Provide the [X, Y] coordinate of the cell's center where the given text is located.  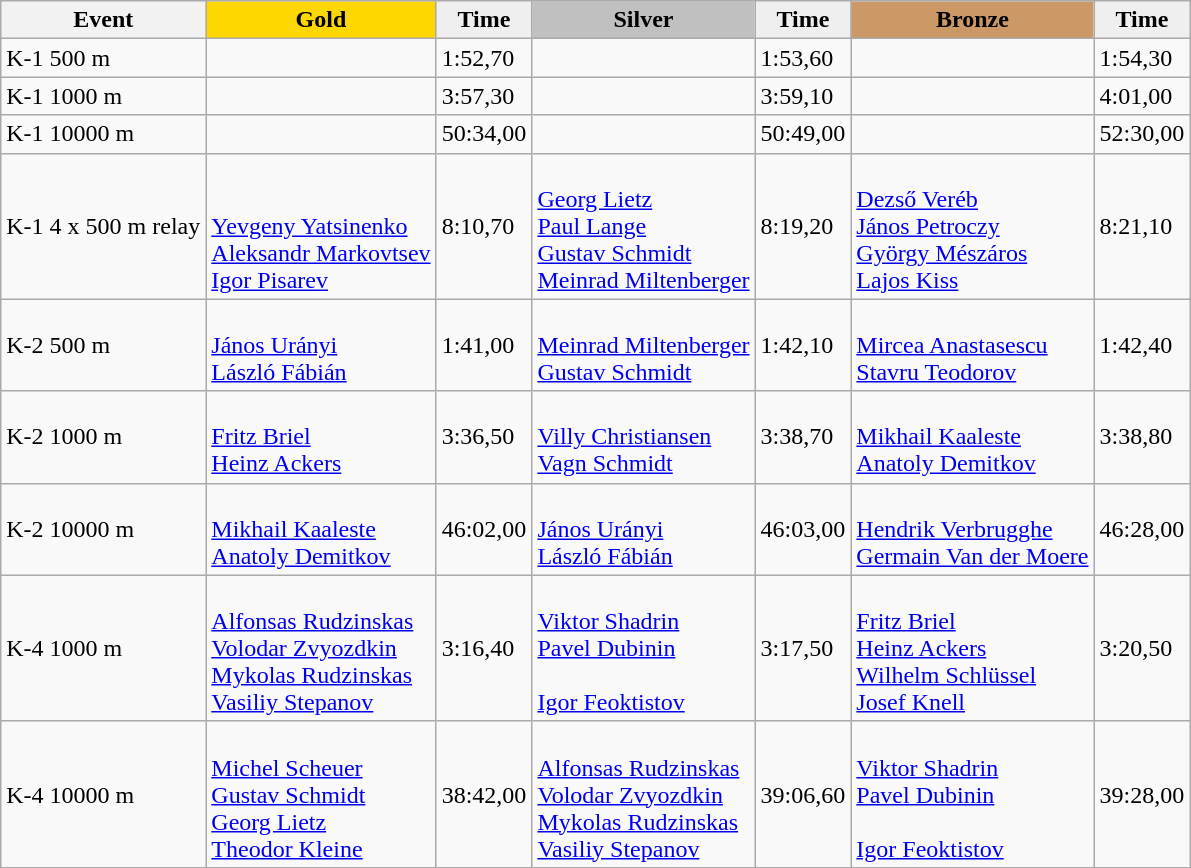
46:28,00 [1142, 529]
1:42,40 [1142, 345]
3:17,50 [803, 648]
Michel ScheuerGustav SchmidtGeorg LietzTheodor Kleine [321, 794]
3:38,70 [803, 437]
3:36,50 [484, 437]
Event [104, 20]
Mircea AnastasescuStavru Teodorov [972, 345]
1:54,30 [1142, 58]
Villy ChristiansenVagn Schmidt [644, 437]
1:52,70 [484, 58]
8:19,20 [803, 226]
46:03,00 [803, 529]
K-1 10000 m [104, 134]
39:28,00 [1142, 794]
4:01,00 [1142, 96]
1:41,00 [484, 345]
Fritz BrielHeinz Ackers [321, 437]
K-2 1000 m [104, 437]
3:16,40 [484, 648]
38:42,00 [484, 794]
46:02,00 [484, 529]
50:34,00 [484, 134]
K-4 1000 m [104, 648]
3:57,30 [484, 96]
39:06,60 [803, 794]
Yevgeny YatsinenkoAleksandr MarkovtsevIgor Pisarev [321, 226]
Bronze [972, 20]
Gold [321, 20]
8:10,70 [484, 226]
K-1 1000 m [104, 96]
K-2 500 m [104, 345]
K-4 10000 m [104, 794]
K-1 4 x 500 m relay [104, 226]
3:20,50 [1142, 648]
Silver [644, 20]
3:59,10 [803, 96]
K-1 500 m [104, 58]
Meinrad MiltenbergerGustav Schmidt [644, 345]
50:49,00 [803, 134]
Fritz BrielHeinz AckersWilhelm SchlüsselJosef Knell [972, 648]
K-2 10000 m [104, 529]
8:21,10 [1142, 226]
Dezső VerébJános PetroczyGyörgy MészárosLajos Kiss [972, 226]
Hendrik VerbruggheGermain Van der Moere [972, 529]
52:30,00 [1142, 134]
3:38,80 [1142, 437]
Georg LietzPaul LangeGustav SchmidtMeinrad Miltenberger [644, 226]
1:53,60 [803, 58]
1:42,10 [803, 345]
